Provide the [x, y] coordinate of the cell's center where the given text is located.  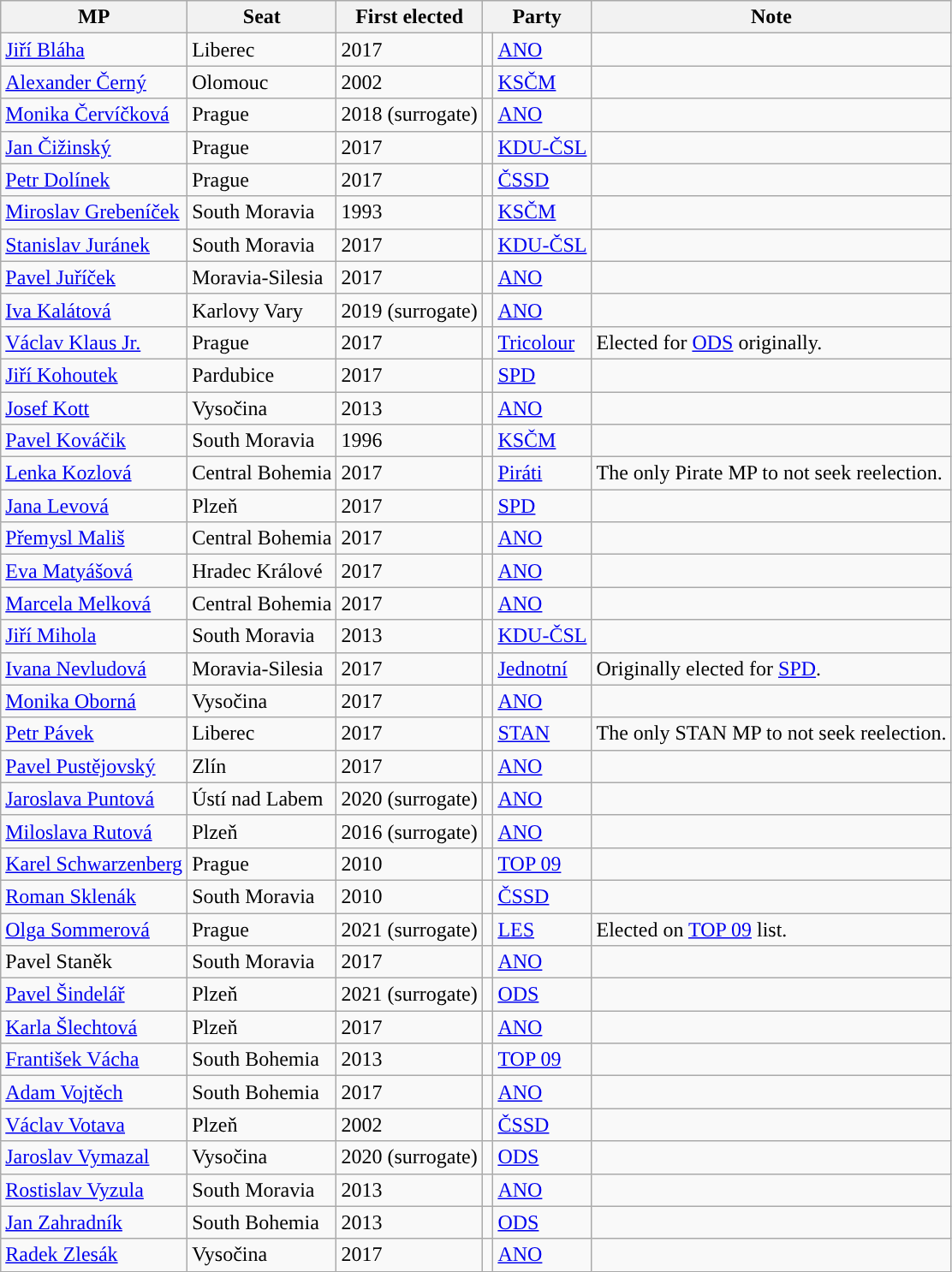
Jednotní [543, 669]
Originally elected for SPD. [771, 669]
Václav Klaus Jr. [94, 342]
Jiří Kohoutek [94, 375]
Jiří Mihola [94, 636]
Jiří Bláha [94, 50]
The only STAN MP to not seek reelection. [771, 734]
Adam Vojtěch [94, 1092]
Tricolour [543, 342]
Josef Kott [94, 408]
Václav Votava [94, 1125]
Monika Červíčková [94, 115]
MP [94, 17]
Pavel Juříček [94, 277]
Jaroslav Vymazal [94, 1157]
Roman Sklenák [94, 896]
The only Pirate MP to not seek reelection. [771, 473]
Hradec Králové [262, 571]
Radek Zlesák [94, 1255]
Miroslav Grebeníček [94, 212]
Iva Kalátová [94, 310]
Přemysl Mališ [94, 538]
Jan Zahradník [94, 1222]
Pavel Šindelář [94, 995]
Petr Dolínek [94, 180]
Petr Pávek [94, 734]
Jaroslava Puntová [94, 799]
Miloslava Rutová [94, 831]
Pavel Kováčik [94, 441]
STAN [543, 734]
Pardubice [262, 375]
Olga Sommerová [94, 929]
Jan Čižinský [94, 147]
Ústí nad Labem [262, 799]
Stanislav Juránek [94, 245]
František Vácha [94, 1060]
2016 (surrogate) [409, 831]
1993 [409, 212]
Note [771, 17]
Karel Schwarzenberg [94, 864]
Pavel Pustějovský [94, 766]
1996 [409, 441]
Olomouc [262, 82]
Zlín [262, 766]
Monika Oborná [94, 701]
Elected on TOP 09 list. [771, 929]
LES [543, 929]
Karla Šlechtová [94, 1027]
Elected for ODS originally. [771, 342]
Piráti [543, 473]
2018 (surrogate) [409, 115]
Jana Levová [94, 506]
2019 (surrogate) [409, 310]
Marcela Melková [94, 603]
Eva Matyášová [94, 571]
Pavel Staněk [94, 962]
Ivana Nevludová [94, 669]
Rostislav Vyzula [94, 1190]
Lenka Kozlová [94, 473]
Alexander Černý [94, 82]
Karlovy Vary [262, 310]
Party [537, 17]
Seat [262, 17]
First elected [409, 17]
